Identify which cell holds the provided text, then report its (X, Y) central coordinate. 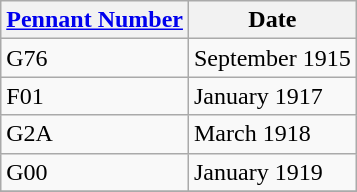
September 1915 (272, 58)
Date (272, 20)
March 1918 (272, 134)
F01 (95, 96)
G00 (95, 172)
G76 (95, 58)
January 1919 (272, 172)
Pennant Number (95, 20)
January 1917 (272, 96)
G2A (95, 134)
